Locate the cell with the specified text and output its [x, y] center coordinate. 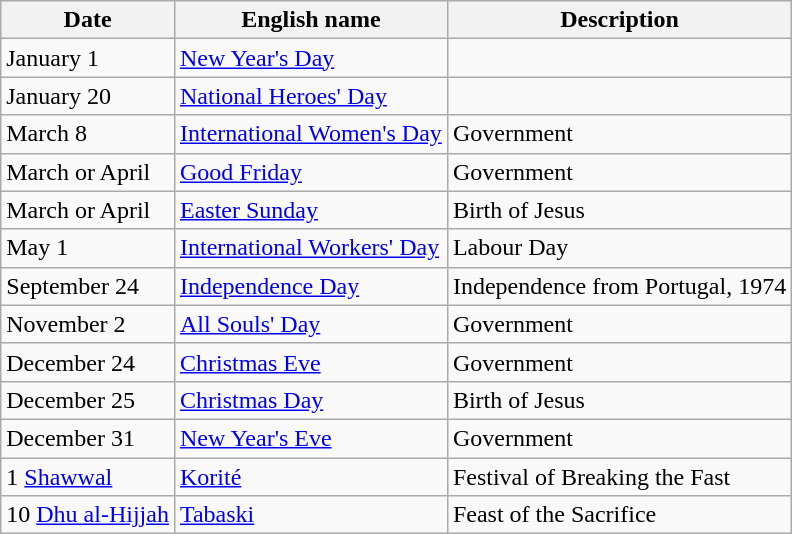
Labour Day [619, 248]
Independence Day [310, 286]
January 1 [88, 58]
December 25 [88, 400]
January 20 [88, 96]
New Year's Day [310, 58]
Good Friday [310, 172]
International Women's Day [310, 134]
Feast of the Sacrifice [619, 515]
December 31 [88, 438]
Korité [310, 477]
New Year's Eve [310, 438]
Festival of Breaking the Fast [619, 477]
Easter Sunday [310, 210]
November 2 [88, 324]
National Heroes' Day [310, 96]
December 24 [88, 362]
All Souls' Day [310, 324]
English name [310, 20]
Description [619, 20]
Christmas Eve [310, 362]
Christmas Day [310, 400]
September 24 [88, 286]
International Workers' Day [310, 248]
Independence from Portugal, 1974 [619, 286]
Tabaski [310, 515]
Date [88, 20]
May 1 [88, 248]
10 Dhu al-Hijjah [88, 515]
1 Shawwal [88, 477]
March 8 [88, 134]
